Detect which cell encompasses the target text, then output its [x, y] center coordinate. 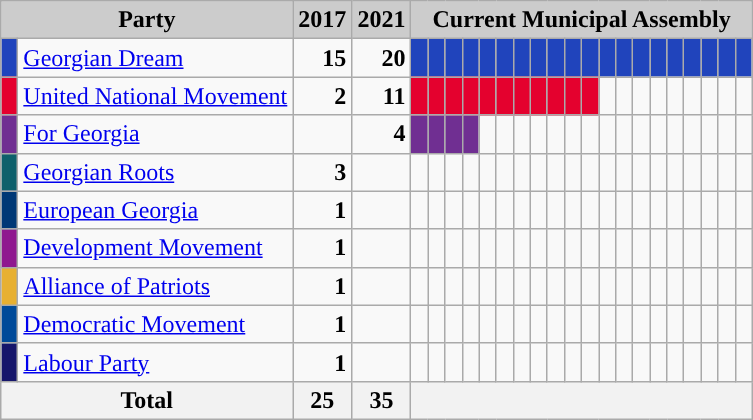
2 [322, 96]
25 [322, 400]
Development Movement [156, 248]
2017 [322, 20]
3 [322, 172]
20 [382, 58]
Georgian Dream [156, 58]
Georgian Roots [156, 172]
35 [382, 400]
Democratic Movement [156, 324]
Labour Party [156, 362]
European Georgia [156, 210]
For Georgia [156, 134]
15 [322, 58]
4 [382, 134]
11 [382, 96]
Current Municipal Assembly [582, 20]
2021 [382, 20]
Alliance of Patriots [156, 286]
United National Movement [156, 96]
Party [147, 20]
Total [147, 400]
